Locate the cell with the specified text and output its [X, Y] center coordinate. 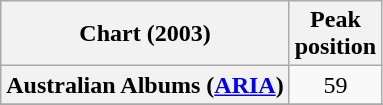
59 [335, 85]
Peakposition [335, 34]
Chart (2003) [145, 34]
Australian Albums (ARIA) [145, 85]
